Provide the [x, y] coordinate of the cell's center where the given text is located.  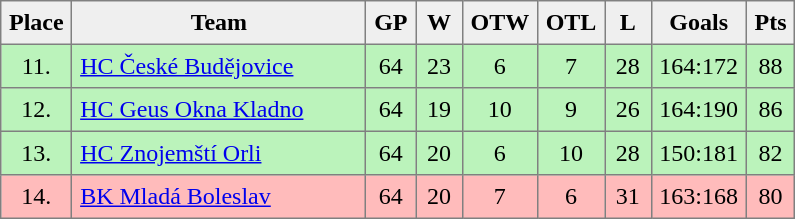
14. [36, 197]
11. [36, 66]
150:181 [698, 153]
Team [219, 23]
9 [570, 110]
31 [628, 197]
12. [36, 110]
164:190 [698, 110]
23 [439, 66]
W [439, 23]
HC České Budějovice [219, 66]
82 [770, 153]
BK Mladá Boleslav [219, 197]
Pts [770, 23]
Place [36, 23]
HC Znojemští Orli [219, 153]
163:168 [698, 197]
86 [770, 110]
GP [391, 23]
88 [770, 66]
OTW [500, 23]
26 [628, 110]
19 [439, 110]
80 [770, 197]
13. [36, 153]
L [628, 23]
HC Geus Okna Kladno [219, 110]
164:172 [698, 66]
Goals [698, 23]
OTL [570, 23]
